Capture the cell that displays the provided text and extract its [x, y] central coordinate. 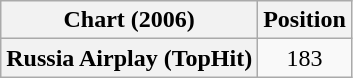
Position [305, 20]
183 [305, 58]
Russia Airplay (TopHit) [130, 58]
Chart (2006) [130, 20]
